Output the [X, Y] coordinate of the center of the cell containing the given text.  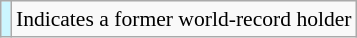
Indicates a former world-record holder [184, 19]
